Scan for the cell matching the given text and deliver its (x, y) coordinate at center. 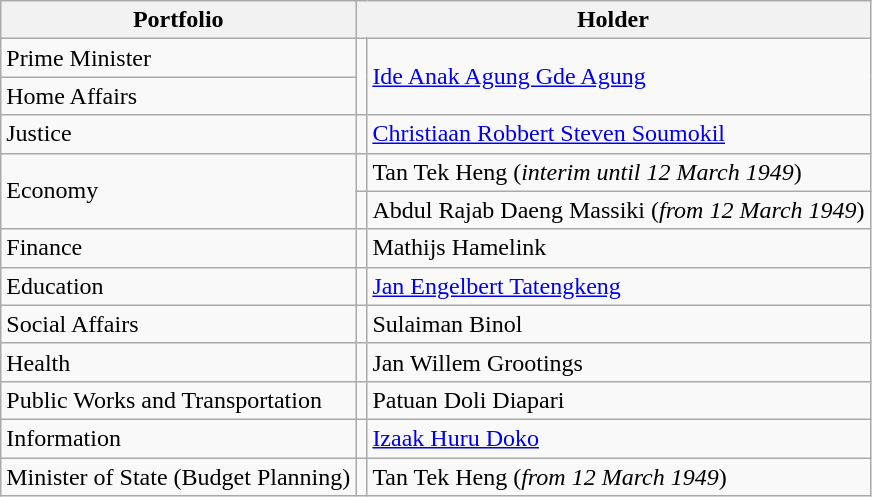
Mathijs Hamelink (618, 248)
Tan Tek Heng (interim until 12 March 1949) (618, 172)
Jan Willem Grootings (618, 362)
Health (178, 362)
Education (178, 286)
Sulaiman Binol (618, 324)
Minister of State (Budget Planning) (178, 477)
Christiaan Robbert Steven Soumokil (618, 134)
Jan Engelbert Tatengkeng (618, 286)
Prime Minister (178, 58)
Finance (178, 248)
Patuan Doli Diapari (618, 400)
Justice (178, 134)
Portfolio (178, 20)
Holder (613, 20)
Izaak Huru Doko (618, 438)
Abdul Rajab Daeng Massiki (from 12 March 1949) (618, 210)
Ide Anak Agung Gde Agung (618, 77)
Economy (178, 191)
Home Affairs (178, 96)
Tan Tek Heng (from 12 March 1949) (618, 477)
Public Works and Transportation (178, 400)
Social Affairs (178, 324)
Information (178, 438)
